Find where the given text appears and provide that cell's center as [X, Y] coordinate. 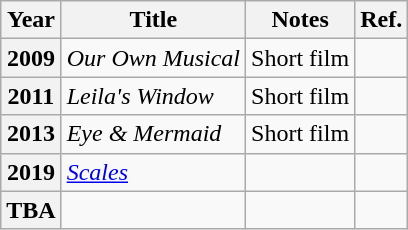
Title [153, 20]
Leila's Window [153, 96]
TBA [31, 210]
Our Own Musical [153, 58]
2011 [31, 96]
2019 [31, 172]
Ref. [382, 20]
2009 [31, 58]
Notes [300, 20]
Eye & Mermaid [153, 134]
2013 [31, 134]
Scales [153, 172]
Year [31, 20]
